Output the (X, Y) coordinate of the center of the cell containing the given text.  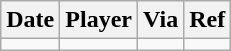
Via (160, 20)
Date (30, 20)
Player (99, 20)
Ref (208, 20)
